Locate the cell with the specified text and output its [X, Y] center coordinate. 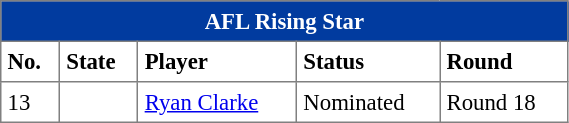
Ryan Clarke [218, 102]
No. [30, 61]
AFL Rising Star [284, 21]
Nominated [368, 102]
Round 18 [504, 102]
State [98, 61]
Status [368, 61]
Player [218, 61]
Round [504, 61]
13 [30, 102]
